Return (X, Y) of the center of cell containing provided text 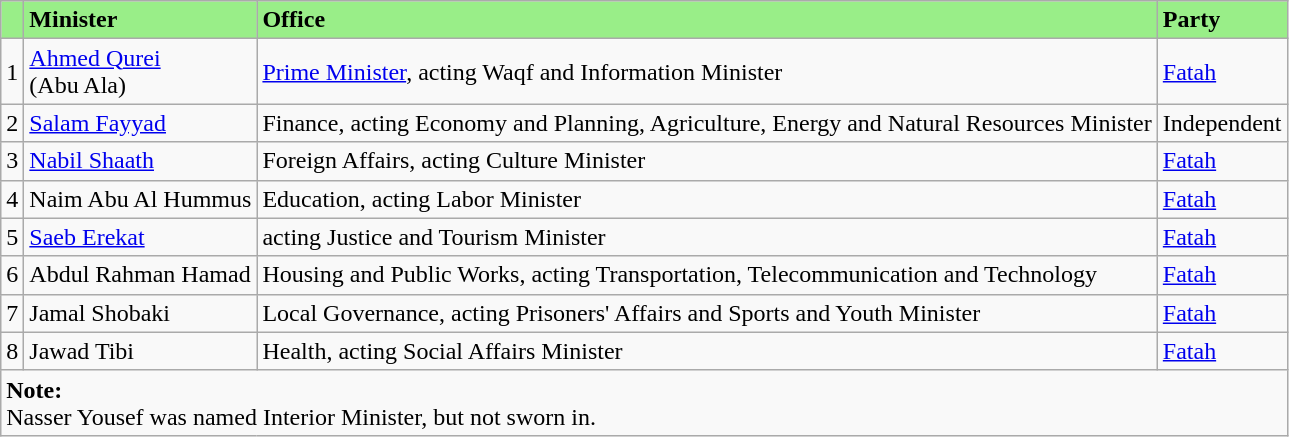
1 (12, 72)
Office (707, 20)
3 (12, 161)
Salam Fayyad (140, 123)
Naim Abu Al Hummus (140, 199)
Independent (1222, 123)
Housing and Public Works, acting Transportation, Telecommunication and Technology (707, 275)
Ahmed Qurei(Abu Ala) (140, 72)
2 (12, 123)
Finance, acting Economy and Planning, Agriculture, Energy and Natural Resources Minister (707, 123)
Abdul Rahman Hamad (140, 275)
7 (12, 313)
5 (12, 237)
Health, acting Social Affairs Minister (707, 351)
Saeb Erekat (140, 237)
acting Justice and Tourism Minister (707, 237)
Jawad Tibi (140, 351)
Education, acting Labor Minister (707, 199)
Jamal Shobaki (140, 313)
Local Governance, acting Prisoners' Affairs and Sports and Youth Minister (707, 313)
8 (12, 351)
Minister (140, 20)
Prime Minister, acting Waqf and Information Minister (707, 72)
Party (1222, 20)
4 (12, 199)
Foreign Affairs, acting Culture Minister (707, 161)
Note: Nasser Yousef was named Interior Minister, but not sworn in. (644, 402)
6 (12, 275)
Nabil Shaath (140, 161)
